From the cell containing the given text, extract its center point as [X, Y] coordinate. 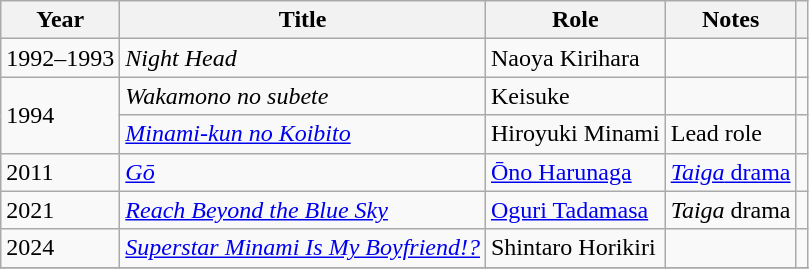
Lead role [730, 134]
1994 [60, 115]
Night Head [303, 58]
Reach Beyond the Blue Sky [303, 210]
Notes [730, 20]
Role [575, 20]
Hiroyuki Minami [575, 134]
Title [303, 20]
Keisuke [575, 96]
Gō [303, 172]
Superstar Minami Is My Boyfriend!? [303, 248]
Wakamono no subete [303, 96]
1992–1993 [60, 58]
Year [60, 20]
2021 [60, 210]
Shintaro Horikiri [575, 248]
Minami-kun no Koibito [303, 134]
2011 [60, 172]
2024 [60, 248]
Naoya Kirihara [575, 58]
Ōno Harunaga [575, 172]
Oguri Tadamasa [575, 210]
